Detect which cell encompasses the target text, then output its [X, Y] center coordinate. 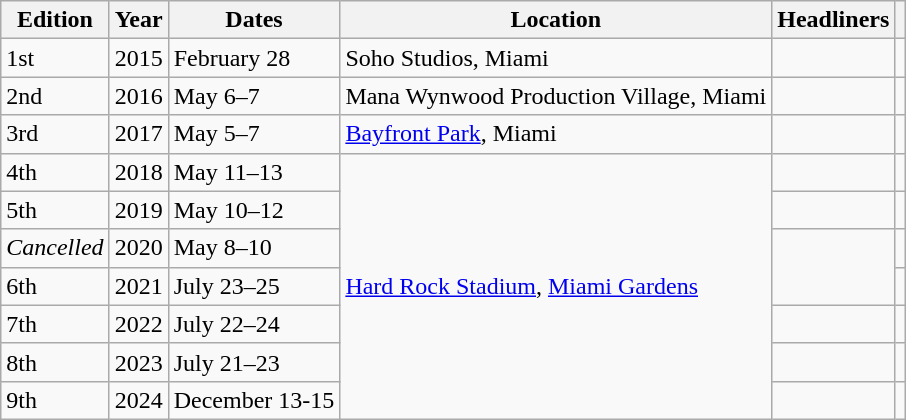
May 8–10 [254, 248]
2022 [138, 324]
3rd [55, 134]
Soho Studios, Miami [556, 58]
2016 [138, 96]
Dates [254, 20]
2023 [138, 362]
2021 [138, 286]
6th [55, 286]
February 28 [254, 58]
2017 [138, 134]
2020 [138, 248]
9th [55, 400]
May 6–7 [254, 96]
December 13-15 [254, 400]
2015 [138, 58]
July 21–23 [254, 362]
2nd [55, 96]
Mana Wynwood Production Village, Miami [556, 96]
2018 [138, 172]
1st [55, 58]
2019 [138, 210]
May 10–12 [254, 210]
8th [55, 362]
Headliners [834, 20]
4th [55, 172]
Bayfront Park, Miami [556, 134]
Year [138, 20]
5th [55, 210]
Cancelled [55, 248]
July 22–24 [254, 324]
2024 [138, 400]
July 23–25 [254, 286]
7th [55, 324]
Hard Rock Stadium, Miami Gardens [556, 286]
May 5–7 [254, 134]
Location [556, 20]
May 11–13 [254, 172]
Edition [55, 20]
